Pinpoint the cell where the given text exists, returning its [x, y] midpoint coordinate. 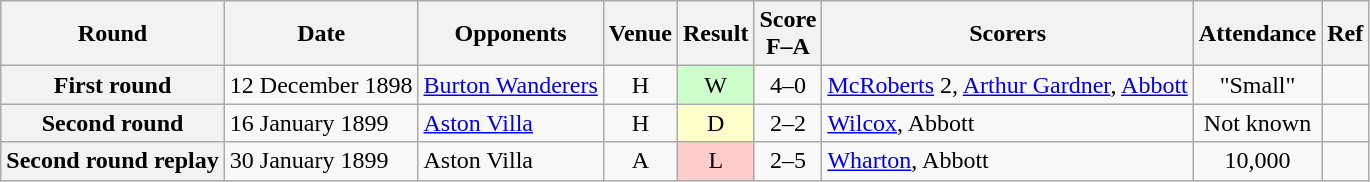
Round [113, 34]
Burton Wanderers [510, 85]
Second round replay [113, 161]
Not known [1257, 123]
Date [321, 34]
Attendance [1257, 34]
10,000 [1257, 161]
McRoberts 2, Arthur Gardner, Abbott [1008, 85]
2–2 [788, 123]
ScoreF–A [788, 34]
Wharton, Abbott [1008, 161]
Result [716, 34]
W [716, 85]
D [716, 123]
Ref [1346, 34]
A [640, 161]
"Small" [1257, 85]
4–0 [788, 85]
L [716, 161]
12 December 1898 [321, 85]
2–5 [788, 161]
First round [113, 85]
Scorers [1008, 34]
30 January 1899 [321, 161]
Opponents [510, 34]
16 January 1899 [321, 123]
Second round [113, 123]
Venue [640, 34]
Wilcox, Abbott [1008, 123]
